Scan for the cell matching the given text and deliver its [X, Y] coordinate at center. 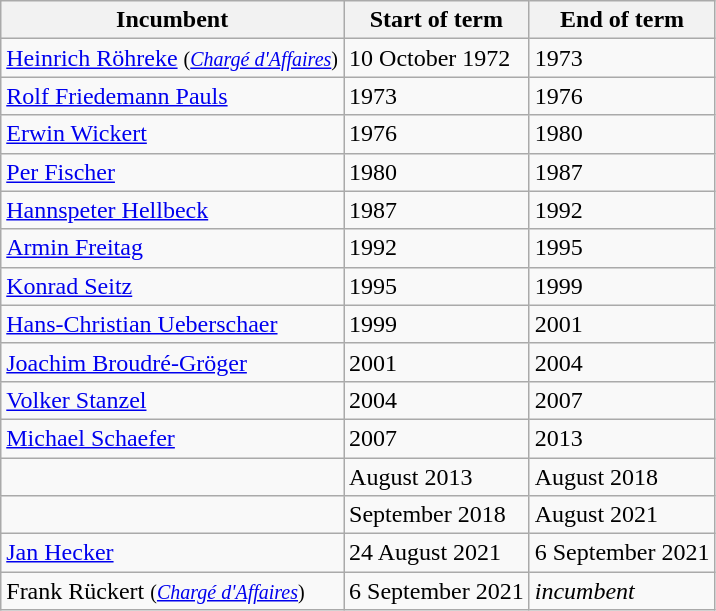
Incumbent [172, 20]
Jan Hecker [172, 553]
Heinrich Röhreke (Chargé d'Affaires) [172, 58]
Start of term [437, 20]
Konrad Seitz [172, 286]
Per Fischer [172, 172]
Hannspeter Hellbeck [172, 210]
August 2021 [622, 515]
August 2018 [622, 477]
10 October 1972 [437, 58]
Armin Freitag [172, 248]
Frank Rückert (Chargé d'Affaires) [172, 591]
Michael Schaefer [172, 438]
August 2013 [437, 477]
incumbent [622, 591]
Joachim Broudré-Gröger [172, 362]
End of term [622, 20]
September 2018 [437, 515]
Erwin Wickert [172, 134]
Hans-Christian Ueberschaer [172, 324]
24 August 2021 [437, 553]
Volker Stanzel [172, 400]
2013 [622, 438]
Rolf Friedemann Pauls [172, 96]
